Extract the [X, Y] coordinate from the center of the cell holding the provided text.  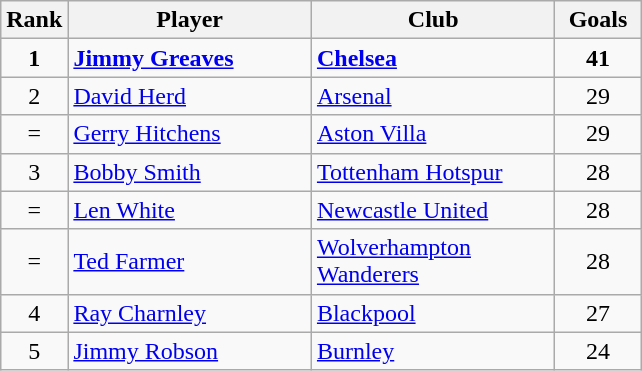
Gerry Hitchens [190, 134]
Club [433, 20]
Jimmy Greaves [190, 58]
4 [34, 313]
Ted Farmer [190, 262]
2 [34, 96]
Ray Charnley [190, 313]
Len White [190, 210]
Burnley [433, 351]
Goals [598, 20]
Wolverhampton Wanderers [433, 262]
Chelsea [433, 58]
3 [34, 172]
Jimmy Robson [190, 351]
24 [598, 351]
David Herd [190, 96]
Aston Villa [433, 134]
Blackpool [433, 313]
Player [190, 20]
41 [598, 58]
Rank [34, 20]
Bobby Smith [190, 172]
27 [598, 313]
1 [34, 58]
Newcastle United [433, 210]
Arsenal [433, 96]
5 [34, 351]
Tottenham Hotspur [433, 172]
